Output the [x, y] coordinate of the center of the cell containing the given text.  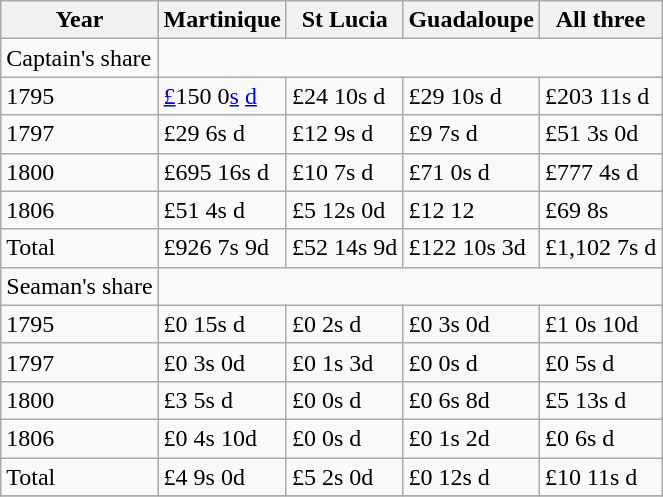
£12 9s d [344, 134]
£5 2s 0d [344, 477]
Year [80, 20]
£9 7s d [471, 134]
£0 4s 10d [222, 438]
£52 14s 9d [344, 248]
Seaman's share [80, 286]
£51 3s 0d [600, 134]
£1,102 7s d [600, 248]
£926 7s 9d [222, 248]
£0 6s d [600, 438]
£5 13s d [600, 400]
£122 10s 3d [471, 248]
Martinique [222, 20]
£1 0s 10d [600, 324]
£10 11s d [600, 477]
£0 6s 8d [471, 400]
£695 16s d [222, 172]
£0 15s d [222, 324]
£10 7s d [344, 172]
£4 9s 0d [222, 477]
Guadaloupe [471, 20]
£0 2s d [344, 324]
£777 4s d [600, 172]
£24 10s d [344, 96]
£29 10s d [471, 96]
£203 11s d [600, 96]
£5 12s 0d [344, 210]
£69 8s [600, 210]
£0 1s 3d [344, 362]
Captain's share [80, 58]
£29 6s d [222, 134]
£3 5s d [222, 400]
£0 1s 2d [471, 438]
All three [600, 20]
£71 0s d [471, 172]
£0 12s d [471, 477]
£0 5s d [600, 362]
£150 0s d [222, 96]
£51 4s d [222, 210]
St Lucia [344, 20]
£12 12 [471, 210]
